For the text-containing cell, return its midpoint in [X, Y] coordinate format. 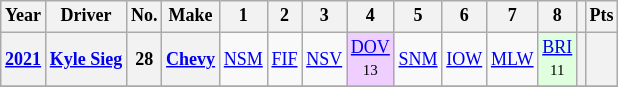
Year [24, 16]
28 [144, 59]
NSM [243, 59]
No. [144, 16]
BRI11 [558, 59]
5 [418, 16]
6 [464, 16]
3 [324, 16]
MLW [512, 59]
Driver [86, 16]
1 [243, 16]
DOV13 [371, 59]
NSV [324, 59]
SNM [418, 59]
FIF [284, 59]
Chevy [191, 59]
Kyle Sieg [86, 59]
Make [191, 16]
2021 [24, 59]
IOW [464, 59]
Pts [602, 16]
8 [558, 16]
4 [371, 16]
2 [284, 16]
7 [512, 16]
